Return the (X, Y) coordinate for the center point of the cell that contains the specified text.  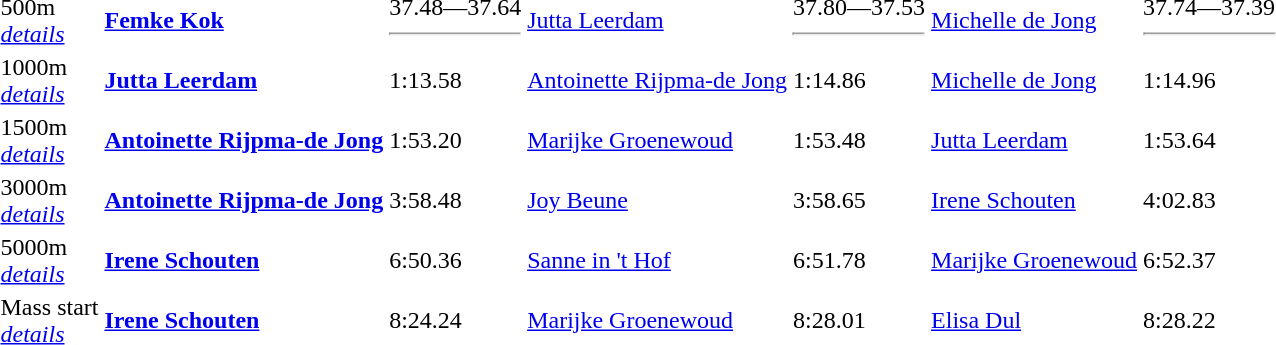
3:58.48 (456, 200)
Michelle de Jong (1034, 80)
Joy Beune (658, 200)
1:13.58 (456, 80)
3:58.65 (860, 200)
1:53.20 (456, 140)
Sanne in 't Hof (658, 260)
6:50.36 (456, 260)
1:14.86 (860, 80)
6:51.78 (860, 260)
1:53.48 (860, 140)
